Provide the [X, Y] coordinate of the cell's center where the given text is located.  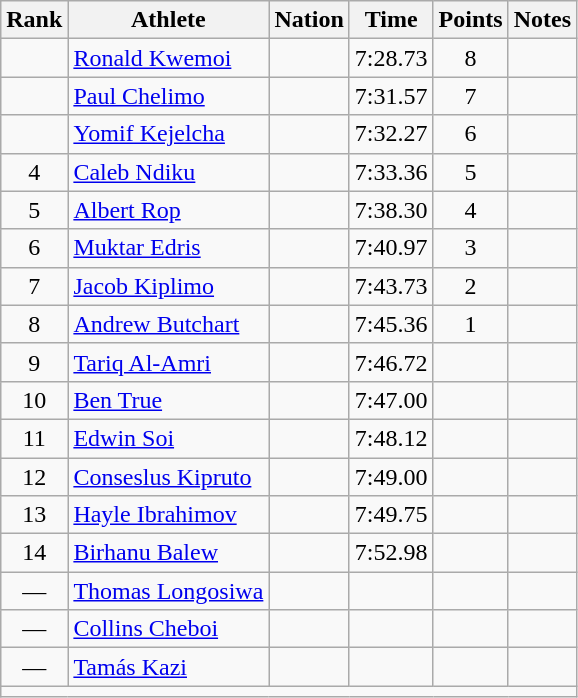
7:48.12 [391, 438]
7:46.72 [391, 362]
Athlete [168, 20]
Collins Cheboi [168, 629]
7:47.00 [391, 400]
Jacob Kiplimo [168, 286]
10 [34, 400]
14 [34, 553]
Tariq Al-Amri [168, 362]
1 [470, 324]
2 [470, 286]
7:32.27 [391, 134]
Yomif Kejelcha [168, 134]
11 [34, 438]
Birhanu Balew [168, 553]
Edwin Soi [168, 438]
12 [34, 477]
7:49.00 [391, 477]
Notes [542, 20]
Thomas Longosiwa [168, 591]
3 [470, 248]
7:38.30 [391, 210]
Ronald Kwemoi [168, 58]
Paul Chelimo [168, 96]
Muktar Edris [168, 248]
7:43.73 [391, 286]
13 [34, 515]
Hayle Ibrahimov [168, 515]
Albert Rop [168, 210]
Andrew Butchart [168, 324]
Time [391, 20]
Ben True [168, 400]
Tamás Kazi [168, 667]
Nation [309, 20]
9 [34, 362]
7:31.57 [391, 96]
Caleb Ndiku [168, 172]
7:33.36 [391, 172]
7:52.98 [391, 553]
7:40.97 [391, 248]
Rank [34, 20]
7:49.75 [391, 515]
Conseslus Kipruto [168, 477]
7:45.36 [391, 324]
7:28.73 [391, 58]
Points [470, 20]
